Search for the cell housing the specified text and yield its [x, y] center coordinate. 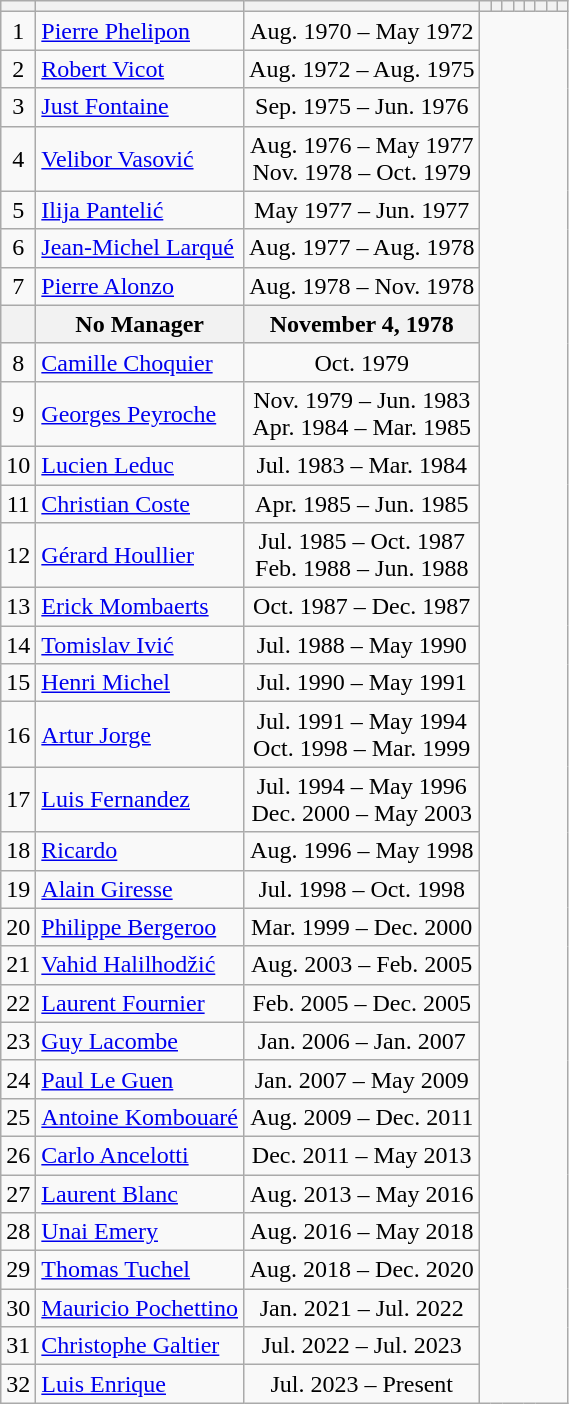
Aug. 1976 – May 1977Nov. 1978 – Oct. 1979 [362, 158]
May 1977 – Jun. 1977 [362, 210]
19 [18, 889]
Guy Lacombe [140, 1041]
Alain Giresse [140, 889]
Henri Michel [140, 683]
Jean-Michel Larqué [140, 248]
Philippe Bergeroo [140, 927]
16 [18, 734]
Aug. 1978 – Nov. 1978 [362, 286]
Jul. 1988 – May 1990 [362, 645]
Jan. 2007 – May 2009 [362, 1079]
32 [18, 1384]
No Manager [140, 324]
Jul. 1983 – Mar. 1984 [362, 465]
Aug. 2018 – Dec. 2020 [362, 1270]
25 [18, 1117]
Jul. 1994 – May 1996Dec. 2000 – May 2003 [362, 800]
Oct. 1987 – Dec. 1987 [362, 607]
Erick Mombaerts [140, 607]
28 [18, 1232]
Jul. 1991 – May 1994Oct. 1998 – Mar. 1999 [362, 734]
Christophe Galtier [140, 1346]
Jan. 2006 – Jan. 2007 [362, 1041]
Aug. 1970 – May 1972 [362, 31]
Mar. 1999 – Dec. 2000 [362, 927]
23 [18, 1041]
Aug. 1977 – Aug. 1978 [362, 248]
15 [18, 683]
Aug. 1996 – May 1998 [362, 851]
Jul. 2022 – Jul. 2023 [362, 1346]
Ilija Pantelić [140, 210]
Georges Peyroche [140, 414]
Aug. 1972 – Aug. 1975 [362, 69]
Jul. 2023 – Present [362, 1384]
29 [18, 1270]
Jan. 2021 – Jul. 2022 [362, 1308]
7 [18, 286]
November 4, 1978 [362, 324]
Carlo Ancelotti [140, 1155]
Vahid Halilhodžić [140, 965]
Camille Choquier [140, 362]
11 [18, 503]
Mauricio Pochettino [140, 1308]
21 [18, 965]
Jul. 1990 – May 1991 [362, 683]
Christian Coste [140, 503]
13 [18, 607]
Artur Jorge [140, 734]
Lucien Leduc [140, 465]
1 [18, 31]
18 [18, 851]
Aug. 2016 – May 2018 [362, 1232]
Aug. 2009 – Dec. 2011 [362, 1117]
Paul Le Guen [140, 1079]
Apr. 1985 – Jun. 1985 [362, 503]
20 [18, 927]
Jul. 1998 – Oct. 1998 [362, 889]
30 [18, 1308]
17 [18, 800]
22 [18, 1003]
8 [18, 362]
2 [18, 69]
Feb. 2005 – Dec. 2005 [362, 1003]
14 [18, 645]
Just Fontaine [140, 107]
31 [18, 1346]
Aug. 2013 – May 2016 [362, 1193]
Tomislav Ivić [140, 645]
27 [18, 1193]
Gérard Houllier [140, 556]
12 [18, 556]
Unai Emery [140, 1232]
Velibor Vasović [140, 158]
26 [18, 1155]
Aug. 2003 – Feb. 2005 [362, 965]
Ricardo [140, 851]
9 [18, 414]
4 [18, 158]
Pierre Alonzo [140, 286]
3 [18, 107]
Laurent Blanc [140, 1193]
Luis Enrique [140, 1384]
6 [18, 248]
Jul. 1985 – Oct. 1987Feb. 1988 – Jun. 1988 [362, 556]
Robert Vicot [140, 69]
Luis Fernandez [140, 800]
Thomas Tuchel [140, 1270]
Oct. 1979 [362, 362]
Pierre Phelipon [140, 31]
Antoine Kombouaré [140, 1117]
10 [18, 465]
Nov. 1979 – Jun. 1983Apr. 1984 – Mar. 1985 [362, 414]
Sep. 1975 – Jun. 1976 [362, 107]
24 [18, 1079]
Dec. 2011 – May 2013 [362, 1155]
5 [18, 210]
Laurent Fournier [140, 1003]
